Determine the [X, Y] coordinate at the center of the cell enclosing the given text.  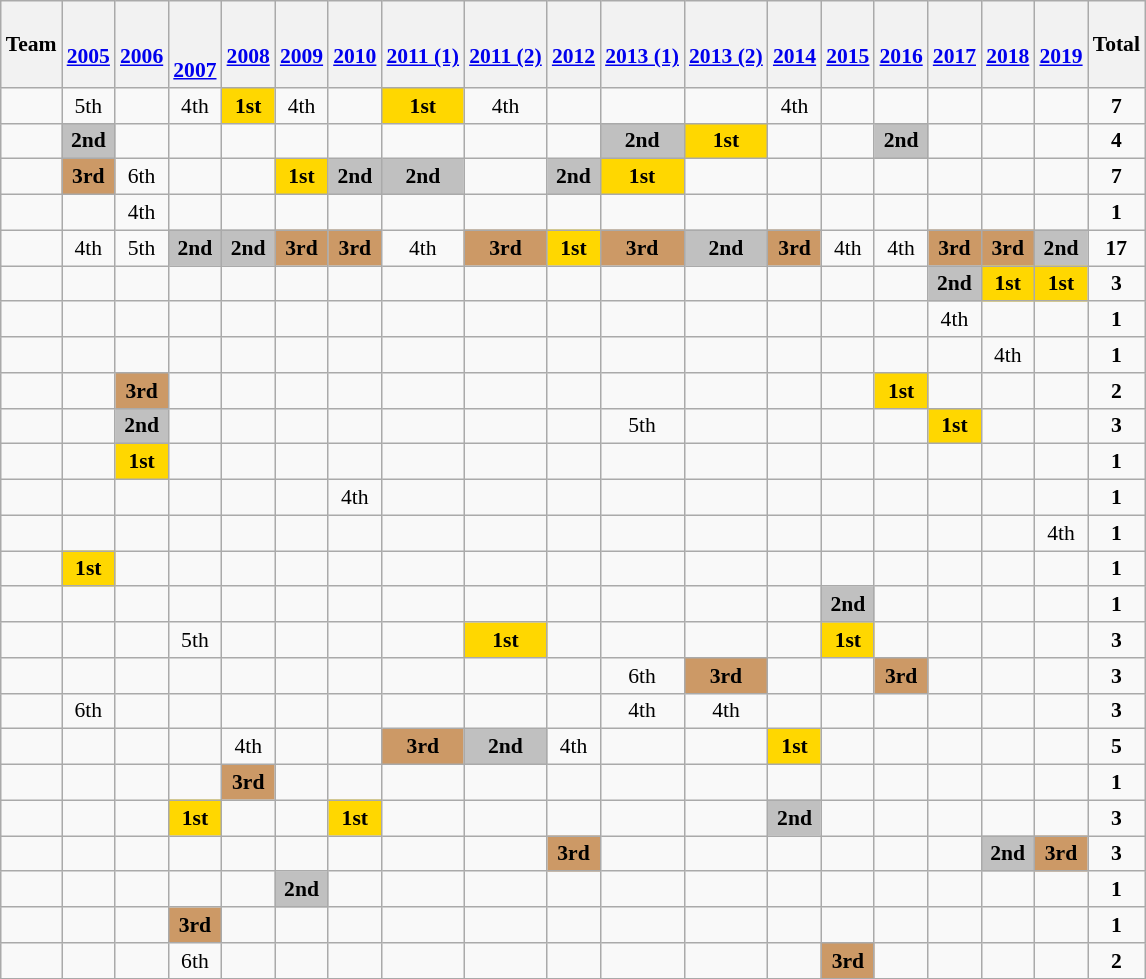
Team [32, 44]
2016 [900, 44]
2013 (1) [642, 44]
4 [1116, 141]
2005 [88, 44]
2007 [194, 44]
2008 [248, 44]
5 [1116, 747]
2014 [794, 44]
2013 (2) [726, 44]
2011 (2) [506, 44]
2019 [1060, 44]
Total [1116, 44]
2012 [574, 44]
2011 (1) [422, 44]
2018 [1008, 44]
2010 [354, 44]
2017 [954, 44]
2009 [302, 44]
2015 [848, 44]
17 [1116, 248]
2006 [142, 44]
